Detect which cell encompasses the target text, then output its [x, y] center coordinate. 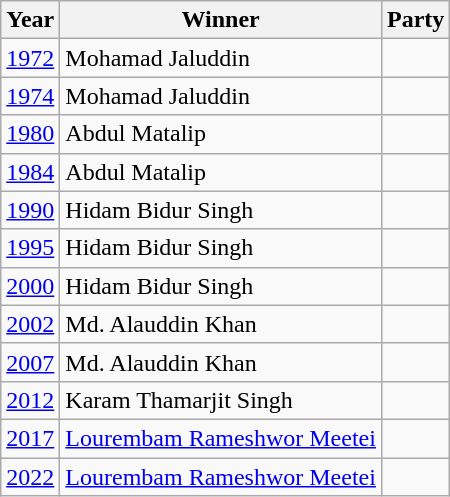
1972 [30, 58]
1995 [30, 248]
Party [415, 20]
2012 [30, 400]
Year [30, 20]
1980 [30, 134]
2022 [30, 477]
1984 [30, 172]
2002 [30, 324]
1990 [30, 210]
2000 [30, 286]
2007 [30, 362]
1974 [30, 96]
2017 [30, 438]
Karam Thamarjit Singh [221, 400]
Winner [221, 20]
